Provide the [x, y] coordinate of the cell's center where the given text is located.  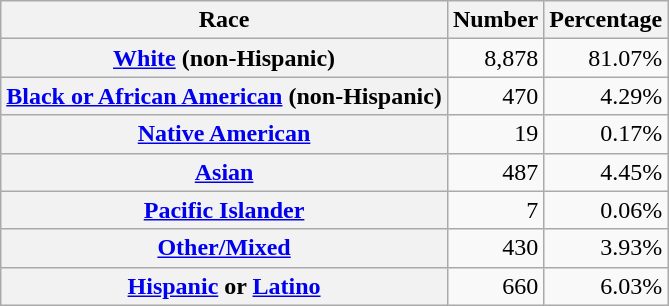
White (non-Hispanic) [224, 58]
Other/Mixed [224, 248]
4.45% [606, 172]
660 [495, 286]
81.07% [606, 58]
3.93% [606, 248]
Asian [224, 172]
487 [495, 172]
Black or African American (non-Hispanic) [224, 96]
7 [495, 210]
Race [224, 20]
6.03% [606, 286]
Native American [224, 134]
19 [495, 134]
4.29% [606, 96]
0.17% [606, 134]
Pacific Islander [224, 210]
430 [495, 248]
470 [495, 96]
Percentage [606, 20]
8,878 [495, 58]
Number [495, 20]
Hispanic or Latino [224, 286]
0.06% [606, 210]
